Detect which cell encompasses the target text, then output its (X, Y) center coordinate. 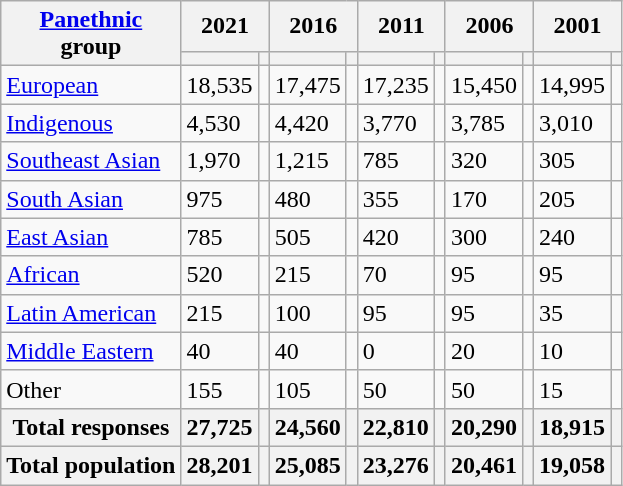
Panethnicgroup (91, 34)
East Asian (91, 237)
520 (220, 275)
320 (484, 161)
2021 (225, 26)
20,290 (484, 427)
27,725 (220, 427)
3,770 (396, 123)
14,995 (572, 85)
17,475 (308, 85)
Other (91, 389)
355 (396, 199)
Southeast Asian (91, 161)
25,085 (308, 465)
2016 (313, 26)
22,810 (396, 427)
15,450 (484, 85)
505 (308, 237)
Indigenous (91, 123)
2001 (578, 26)
3,785 (484, 123)
0 (396, 351)
Latin American (91, 313)
24,560 (308, 427)
240 (572, 237)
10 (572, 351)
18,915 (572, 427)
300 (484, 237)
480 (308, 199)
170 (484, 199)
19,058 (572, 465)
23,276 (396, 465)
3,010 (572, 123)
1,970 (220, 161)
975 (220, 199)
Total responses (91, 427)
420 (396, 237)
18,535 (220, 85)
28,201 (220, 465)
1,215 (308, 161)
17,235 (396, 85)
305 (572, 161)
African (91, 275)
205 (572, 199)
155 (220, 389)
100 (308, 313)
2011 (401, 26)
2006 (489, 26)
Middle Eastern (91, 351)
European (91, 85)
South Asian (91, 199)
4,530 (220, 123)
35 (572, 313)
15 (572, 389)
105 (308, 389)
20 (484, 351)
20,461 (484, 465)
4,420 (308, 123)
70 (396, 275)
Total population (91, 465)
